Capture the cell that displays the provided text and extract its (x, y) central coordinate. 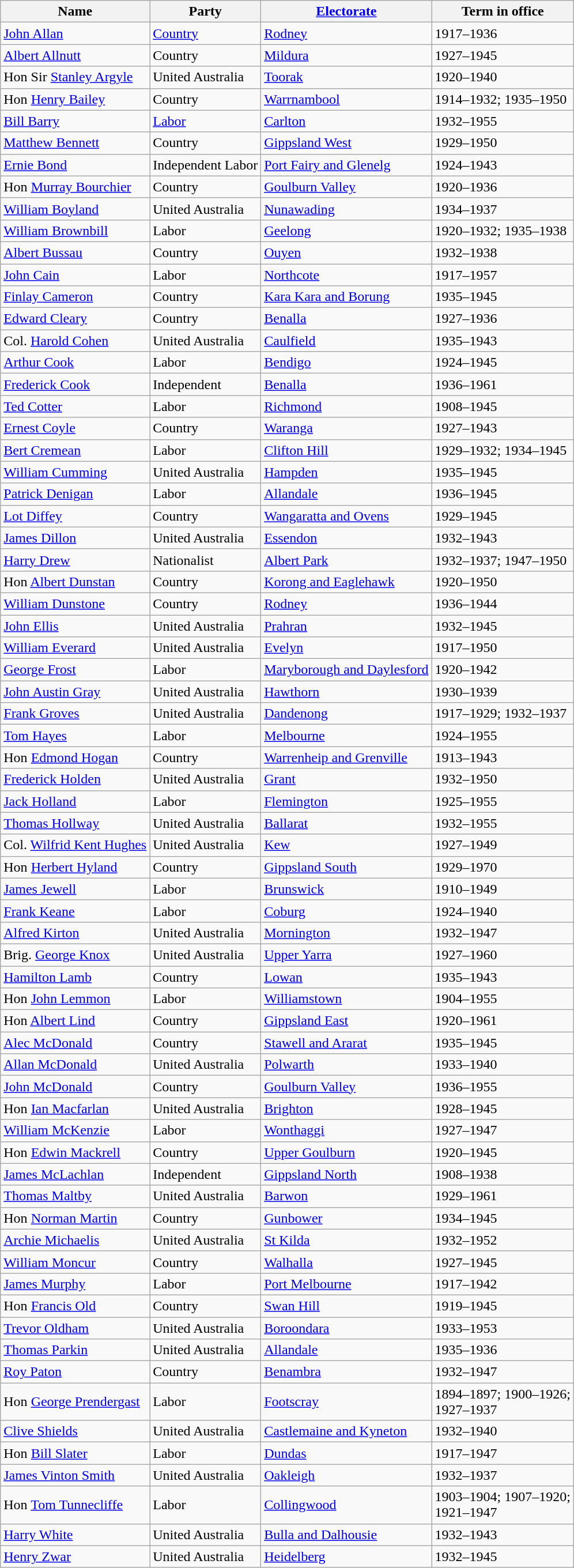
William Everard (75, 648)
1927–1949 (503, 845)
Wonthaggi (346, 1130)
Frederick Cook (75, 385)
Frank Keane (75, 911)
John Austin Gray (75, 692)
Gippsland South (346, 867)
Caulfield (346, 341)
1932–1952 (503, 1240)
Hawthorn (346, 692)
John Ellis (75, 625)
Clive Shields (75, 1431)
Gippsland East (346, 1021)
Nationalist (205, 560)
1936–1955 (503, 1087)
Hamilton Lamb (75, 977)
William McKenzie (75, 1130)
Warrnambool (346, 99)
1929–1932; 1934–1945 (503, 450)
Gunbower (346, 1218)
1920–1942 (503, 670)
Barwon (346, 1196)
Benambra (346, 1372)
1928–1945 (503, 1109)
1929–1950 (503, 143)
Williamstown (346, 999)
Toorak (346, 77)
1920–1945 (503, 1152)
Frederick Holden (75, 779)
1929–1945 (503, 516)
Hon Norman Martin (75, 1218)
George Frost (75, 670)
William Dunstone (75, 604)
1917–1929; 1932–1937 (503, 714)
Essendon (346, 538)
Prahran (346, 625)
Bert Cremean (75, 450)
Hampden (346, 472)
1930–1939 (503, 692)
Richmond (346, 406)
1908–1945 (503, 406)
1932–1950 (503, 779)
1917–1936 (503, 33)
James Vinton Smith (75, 1475)
Thomas Maltby (75, 1196)
William Cumming (75, 472)
Thomas Parkin (75, 1350)
1917–1957 (503, 275)
Col. Wilfrid Kent Hughes (75, 845)
1934–1945 (503, 1218)
Northcote (346, 275)
Brighton (346, 1109)
Allan McDonald (75, 1065)
Frank Groves (75, 714)
Matthew Bennett (75, 143)
1924–1955 (503, 736)
Port Fairy and Glenelg (346, 165)
Harry White (75, 1535)
Edward Cleary (75, 319)
1894–1897; 1900–1926;1927–1937 (503, 1402)
Korong and Eaglehawk (346, 582)
1920–1936 (503, 187)
1920–1940 (503, 77)
James Dillon (75, 538)
Kew (346, 845)
Kara Kara and Borung (346, 297)
Waranga (346, 428)
James McLachlan (75, 1174)
Nunawading (346, 209)
Ernie Bond (75, 165)
Polwarth (346, 1065)
Bulla and Dalhousie (346, 1535)
Upper Yarra (346, 955)
1929–1961 (503, 1196)
Roy Paton (75, 1372)
1917–1942 (503, 1284)
Albert Park (346, 560)
Geelong (346, 231)
Hon John Lemmon (75, 999)
St Kilda (346, 1240)
1935–1936 (503, 1350)
Hon Edwin Mackrell (75, 1152)
Ballarat (346, 823)
1932–1938 (503, 252)
1925–1955 (503, 801)
Melbourne (346, 736)
Name (75, 12)
Bendigo (346, 363)
William Moncur (75, 1262)
Arthur Cook (75, 363)
Hon Henry Bailey (75, 99)
Lot Diffey (75, 516)
Port Melbourne (346, 1284)
Jack Holland (75, 801)
1933–1953 (503, 1328)
Patrick Denigan (75, 494)
1927–1947 (503, 1130)
Maryborough and Daylesford (346, 670)
1913–1943 (503, 757)
1920–1961 (503, 1021)
Walhalla (346, 1262)
1932–1937; 1947–1950 (503, 560)
1924–1940 (503, 911)
1933–1940 (503, 1065)
Oakleigh (346, 1475)
1927–1943 (503, 428)
Independent Labor (205, 165)
Electorate (346, 12)
James Jewell (75, 889)
1903–1904; 1907–1920;1921–1947 (503, 1505)
Mornington (346, 933)
Dandenong (346, 714)
Lowan (346, 977)
Clifton Hill (346, 450)
John McDonald (75, 1087)
Finlay Cameron (75, 297)
Party (205, 12)
1936–1944 (503, 604)
Albert Bussau (75, 252)
1934–1937 (503, 209)
Evelyn (346, 648)
Warrenheip and Grenville (346, 757)
William Brownbill (75, 231)
1920–1932; 1935–1938 (503, 231)
1920–1950 (503, 582)
Henry Zwar (75, 1556)
Ouyen (346, 252)
Wangaratta and Ovens (346, 516)
Bill Barry (75, 121)
Alec McDonald (75, 1043)
Coburg (346, 911)
William Boyland (75, 209)
Gippsland West (346, 143)
Hon Sir Stanley Argyle (75, 77)
Grant (346, 779)
1919–1945 (503, 1306)
Hon Tom Tunnecliffe (75, 1505)
1929–1970 (503, 867)
Hon Edmond Hogan (75, 757)
Carlton (346, 121)
Hon Francis Old (75, 1306)
Archie Michaelis (75, 1240)
1936–1961 (503, 385)
Tom Hayes (75, 736)
Flemington (346, 801)
Thomas Hollway (75, 823)
1924–1945 (503, 363)
Ted Cotter (75, 406)
Collingwood (346, 1505)
1910–1949 (503, 889)
Trevor Oldham (75, 1328)
1917–1947 (503, 1453)
Hon Albert Dunstan (75, 582)
Swan Hill (346, 1306)
1932–1940 (503, 1431)
Hon Murray Bourchier (75, 187)
Upper Goulburn (346, 1152)
Ernest Coyle (75, 428)
Stawell and Ararat (346, 1043)
Brig. George Knox (75, 955)
1927–1936 (503, 319)
Harry Drew (75, 560)
Alfred Kirton (75, 933)
John Allan (75, 33)
Hon Bill Slater (75, 1453)
1908–1938 (503, 1174)
1917–1950 (503, 648)
1932–1937 (503, 1475)
1914–1932; 1935–1950 (503, 99)
Dundas (346, 1453)
Hon George Prendergast (75, 1402)
Hon Albert Lind (75, 1021)
Mildura (346, 55)
Hon Ian Macfarlan (75, 1109)
Albert Allnutt (75, 55)
Hon Herbert Hyland (75, 867)
Castlemaine and Kyneton (346, 1431)
1927–1960 (503, 955)
Boroondara (346, 1328)
1936–1945 (503, 494)
John Cain (75, 275)
Brunswick (346, 889)
Gippsland North (346, 1174)
Heidelberg (346, 1556)
Term in office (503, 12)
James Murphy (75, 1284)
Col. Harold Cohen (75, 341)
1904–1955 (503, 999)
1924–1943 (503, 165)
Footscray (346, 1402)
